Locate the cell with the specified text and output its (x, y) center coordinate. 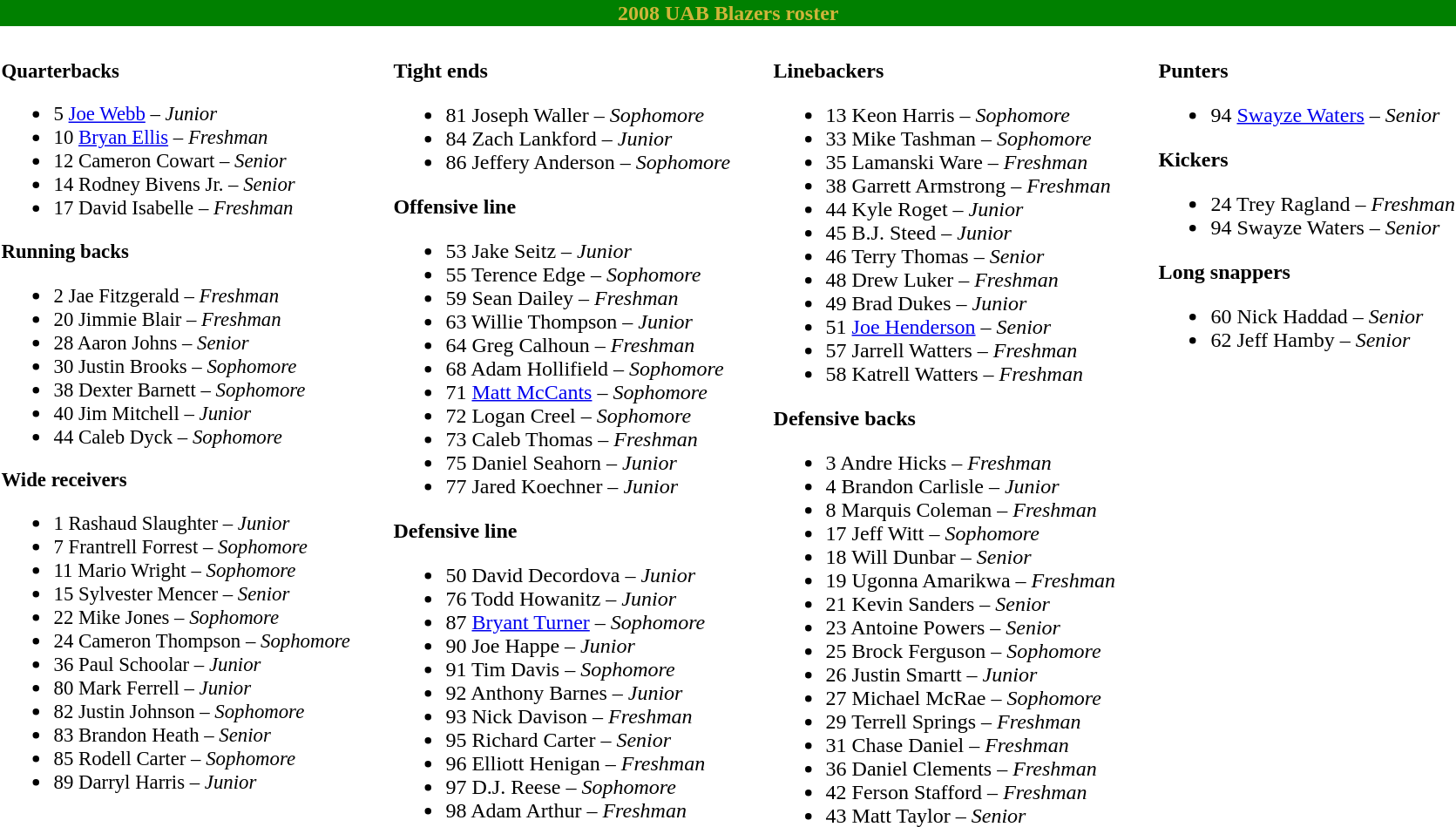
2008 UAB Blazers roster (728, 13)
